Find where the given text appears and provide that cell's center as (x, y) coordinate. 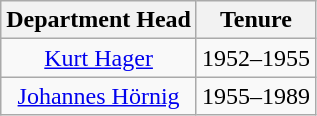
Department Head (99, 20)
Kurt Hager (99, 58)
1952–1955 (256, 58)
1955–1989 (256, 96)
Tenure (256, 20)
Johannes Hörnig (99, 96)
